From the cell containing the given text, extract its center point as [x, y] coordinate. 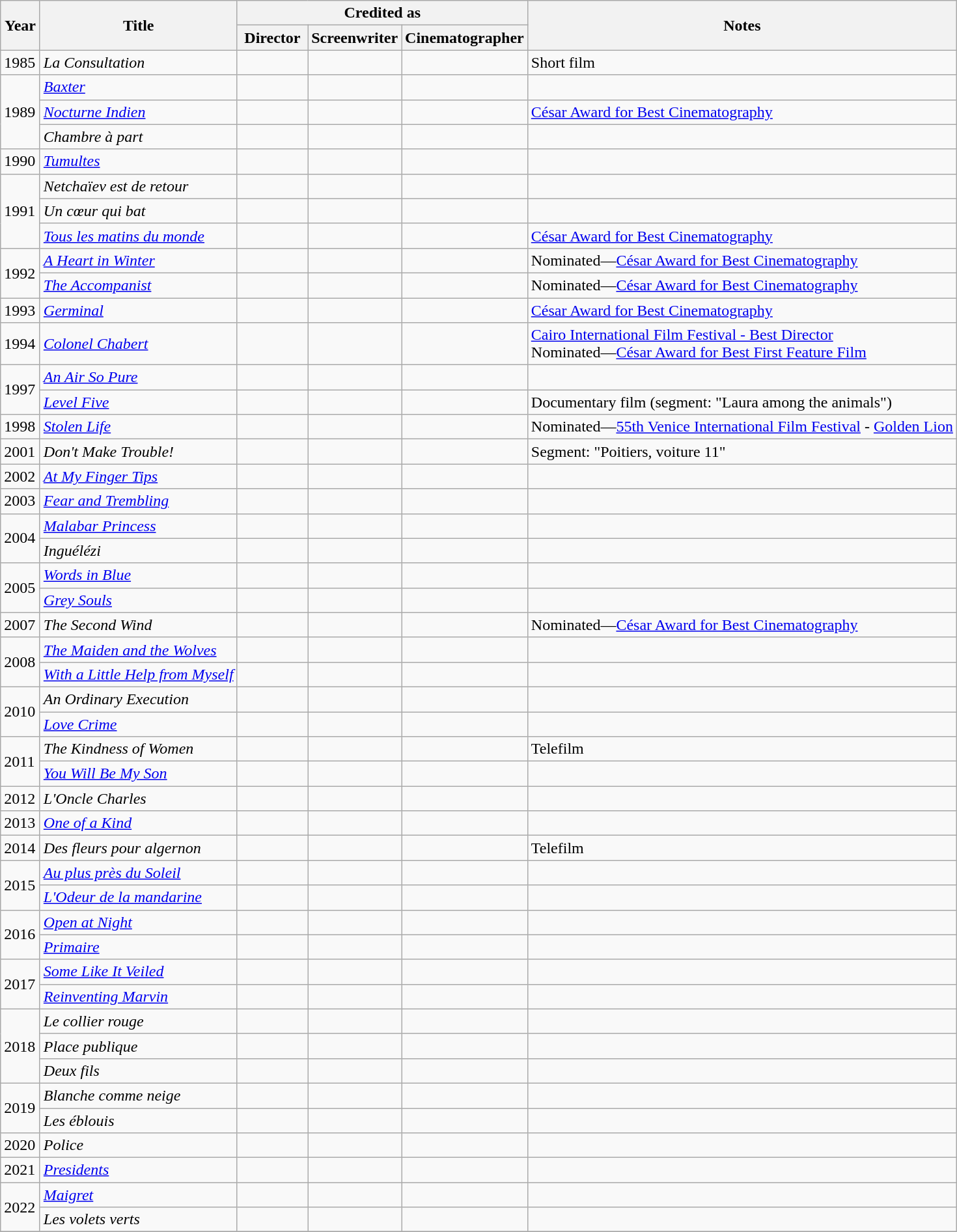
Love Crime [138, 724]
Segment: "Poitiers, voiture 11" [742, 452]
2012 [21, 799]
L'Odeur de la mandarine [138, 897]
Year [21, 25]
1994 [21, 344]
Level Five [138, 402]
Credited as [382, 13]
2010 [21, 711]
1990 [21, 161]
Tous les matins du monde [138, 236]
The Second Wind [138, 625]
1985 [21, 62]
Baxter [138, 87]
Chambre à part [138, 137]
1997 [21, 390]
Maigret [138, 1195]
Cairo International Film Festival - Best DirectorNominated—César Award for Best First Feature Film [742, 344]
Director [272, 38]
One of a Kind [138, 823]
You Will Be My Son [138, 774]
Deux fils [138, 1071]
2021 [21, 1170]
Short film [742, 62]
2015 [21, 885]
2022 [21, 1207]
Fear and Trembling [138, 501]
2007 [21, 625]
Cinematographer [465, 38]
Presidents [138, 1170]
Les volets verts [138, 1220]
2003 [21, 501]
Blanche comme neige [138, 1095]
Stolen Life [138, 427]
1998 [21, 427]
Open at Night [138, 922]
Nominated—55th Venice International Film Festival - Golden Lion [742, 427]
Au plus près du Soleil [138, 873]
1991 [21, 211]
Nocturne Indien [138, 112]
1989 [21, 112]
Don't Make Trouble! [138, 452]
Words in Blue [138, 575]
Le collier rouge [138, 1021]
Grey Souls [138, 600]
Malabar Princess [138, 526]
2016 [21, 935]
Title [138, 25]
Screenwriter [355, 38]
L'Oncle Charles [138, 799]
Des fleurs pour algernon [138, 848]
2019 [21, 1108]
The Kindness of Women [138, 749]
Place publique [138, 1046]
2004 [21, 538]
Colonel Chabert [138, 344]
Documentary film (segment: "Laura among the animals") [742, 402]
2018 [21, 1046]
1993 [21, 310]
With a Little Help from Myself [138, 674]
Reinventing Marvin [138, 996]
An Air So Pure [138, 377]
2014 [21, 848]
2002 [21, 476]
Netchaïev est de retour [138, 186]
At My Finger Tips [138, 476]
Some Like It Veiled [138, 972]
2020 [21, 1145]
The Maiden and the Wolves [138, 650]
2011 [21, 761]
An Ordinary Execution [138, 699]
Germinal [138, 310]
Notes [742, 25]
Un cœur qui bat [138, 211]
2013 [21, 823]
2005 [21, 588]
2017 [21, 984]
Police [138, 1145]
2008 [21, 662]
Tumultes [138, 161]
2001 [21, 452]
Primaire [138, 947]
Les éblouis [138, 1120]
The Accompanist [138, 285]
Inguélézi [138, 551]
A Heart in Winter [138, 260]
1992 [21, 273]
La Consultation [138, 62]
